Provide the (X, Y) coordinate of the cell's center where the given text is located.  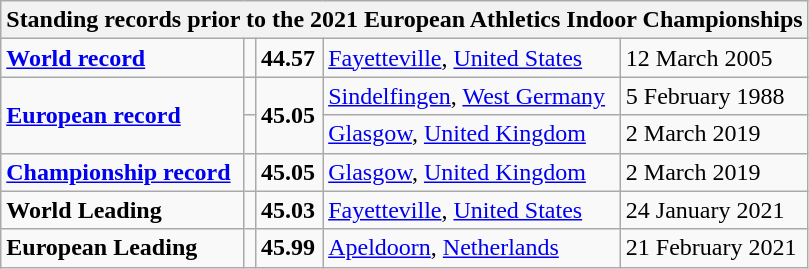
44.57 (288, 58)
45.99 (288, 248)
Standing records prior to the 2021 European Athletics Indoor Championships (404, 20)
Championship record (122, 172)
World Leading (122, 210)
Sindelfingen, West Germany (472, 96)
12 March 2005 (714, 58)
European record (122, 115)
World record (122, 58)
24 January 2021 (714, 210)
European Leading (122, 248)
45.03 (288, 210)
21 February 2021 (714, 248)
Apeldoorn, Netherlands (472, 248)
5 February 1988 (714, 96)
